From the cell containing the given text, extract its center point as [X, Y] coordinate. 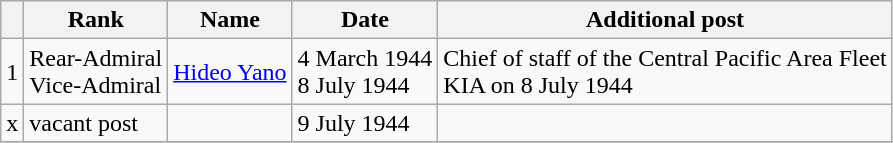
Chief of staff of the Central Pacific Area FleetKIA on 8 July 1944 [665, 72]
4 March 19448 July 1944 [365, 72]
Rear-AdmiralVice-Admiral [96, 72]
Name [230, 20]
9 July 1944 [365, 123]
vacant post [96, 123]
1 [12, 72]
Additional post [665, 20]
Hideo Yano [230, 72]
Rank [96, 20]
x [12, 123]
Date [365, 20]
